Output the [X, Y] coordinate of the center of the cell containing the given text.  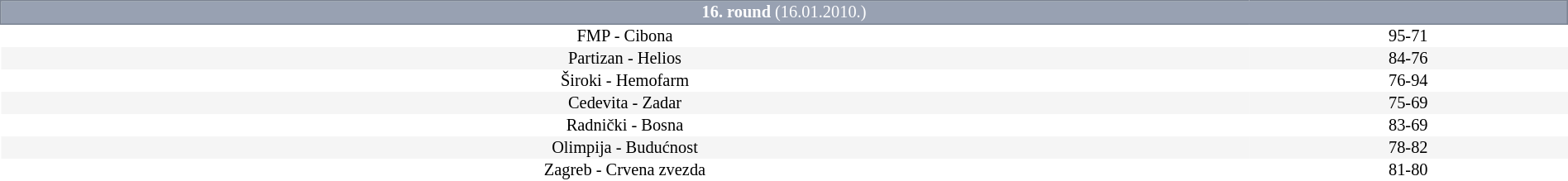
76-94 [1408, 81]
84-76 [1408, 58]
75-69 [1408, 102]
Široki - Hemofarm [625, 81]
Olimpija - Budućnost [625, 147]
83-69 [1408, 126]
95-71 [1408, 36]
Zagreb - Crvena zvezda [625, 170]
81-80 [1408, 170]
16. round (16.01.2010.) [784, 12]
78-82 [1408, 147]
Radnički - Bosna [625, 126]
Partizan - Helios [625, 58]
FMP - Cibona [625, 36]
Cedevita - Zadar [625, 102]
